Return the [X, Y] coordinate for the center point of the cell that contains the specified text.  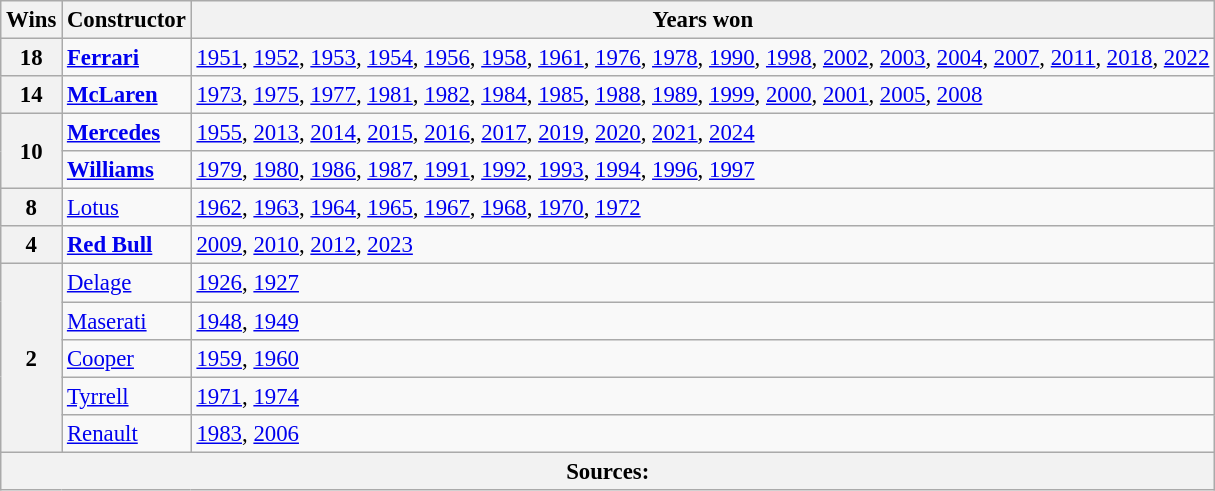
Williams [127, 170]
Constructor [127, 20]
1951, 1952, 1953, 1954, 1956, 1958, 1961, 1976, 1978, 1990, 1998, 2002, 2003, 2004, 2007, 2011, 2018, 2022 [703, 58]
Delage [127, 283]
2009, 2010, 2012, 2023 [703, 245]
1971, 1974 [703, 396]
Renault [127, 433]
10 [32, 152]
18 [32, 58]
1962, 1963, 1964, 1965, 1967, 1968, 1970, 1972 [703, 208]
Mercedes [127, 133]
14 [32, 95]
8 [32, 208]
1948, 1949 [703, 321]
Ferrari [127, 58]
Wins [32, 20]
McLaren [127, 95]
Red Bull [127, 245]
1973, 1975, 1977, 1981, 1982, 1984, 1985, 1988, 1989, 1999, 2000, 2001, 2005, 2008 [703, 95]
1979, 1980, 1986, 1987, 1991, 1992, 1993, 1994, 1996, 1997 [703, 170]
1926, 1927 [703, 283]
Sources: [608, 471]
Lotus [127, 208]
Years won [703, 20]
Tyrrell [127, 396]
1959, 1960 [703, 358]
4 [32, 245]
1983, 2006 [703, 433]
Cooper [127, 358]
1955, 2013, 2014, 2015, 2016, 2017, 2019, 2020, 2021, 2024 [703, 133]
Maserati [127, 321]
2 [32, 358]
